Return (x, y) of the center of cell containing provided text 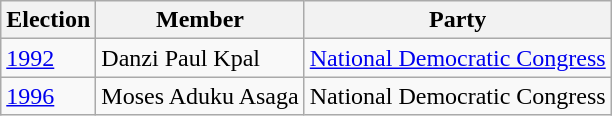
Member (200, 20)
Party (458, 20)
Election (48, 20)
1996 (48, 96)
Danzi Paul Kpal (200, 58)
1992 (48, 58)
Moses Aduku Asaga (200, 96)
